Find where the given text appears and provide that cell's center as (X, Y) coordinate. 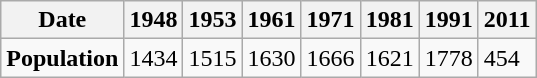
1991 (448, 20)
Date (62, 20)
1981 (390, 20)
2011 (507, 20)
1434 (154, 58)
1971 (330, 20)
1666 (330, 58)
1961 (272, 20)
454 (507, 58)
1515 (212, 58)
1630 (272, 58)
1953 (212, 20)
1778 (448, 58)
Population (62, 58)
1621 (390, 58)
1948 (154, 20)
